Extract the [X, Y] coordinate from the center of the cell holding the provided text.  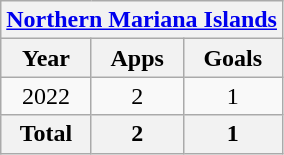
Year [46, 58]
Total [46, 134]
Northern Mariana Islands [142, 20]
Goals [232, 58]
Apps [137, 58]
2022 [46, 96]
